Provide the [X, Y] coordinate of the cell's center where the given text is located.  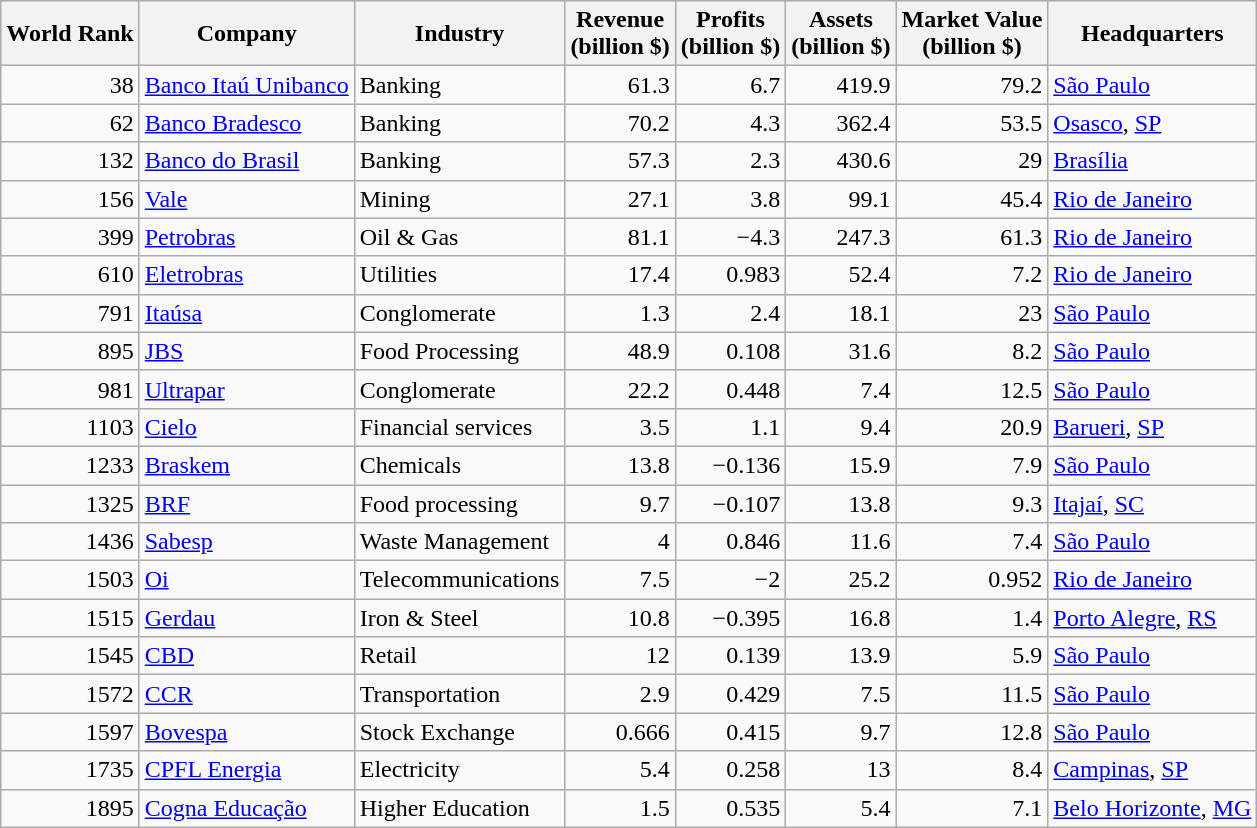
0.952 [972, 580]
Food processing [460, 503]
4 [620, 542]
Profits (billion $) [730, 34]
0.448 [730, 389]
1103 [70, 427]
Itaúsa [246, 313]
430.6 [841, 161]
11.6 [841, 542]
7.2 [972, 275]
Iron & Steel [460, 618]
CPFL Energia [246, 770]
Chemicals [460, 465]
Bovespa [246, 732]
27.1 [620, 199]
Industry [460, 34]
25.2 [841, 580]
Petrobras [246, 237]
−0.136 [730, 465]
15.9 [841, 465]
12.8 [972, 732]
Cogna Educação [246, 808]
0.429 [730, 694]
World Rank [70, 34]
81.1 [620, 237]
16.8 [841, 618]
70.2 [620, 123]
1325 [70, 503]
Telecommunications [460, 580]
−2 [730, 580]
Waste Management [460, 542]
20.9 [972, 427]
Market Value (billion $) [972, 34]
5.9 [972, 656]
45.4 [972, 199]
6.7 [730, 85]
610 [70, 275]
981 [70, 389]
JBS [246, 351]
1735 [70, 770]
Retail [460, 656]
247.3 [841, 237]
12.5 [972, 389]
1.3 [620, 313]
29 [972, 161]
0.108 [730, 351]
399 [70, 237]
1895 [70, 808]
2.3 [730, 161]
10.8 [620, 618]
48.9 [620, 351]
3.8 [730, 199]
Barueri, SP [1152, 427]
62 [70, 123]
Headquarters [1152, 34]
Brasília [1152, 161]
Banco Bradesco [246, 123]
7.1 [972, 808]
Electricity [460, 770]
52.4 [841, 275]
Stock Exchange [460, 732]
Mining [460, 199]
38 [70, 85]
9.3 [972, 503]
11.5 [972, 694]
1597 [70, 732]
1545 [70, 656]
9.4 [841, 427]
0.415 [730, 732]
23 [972, 313]
Banco do Brasil [246, 161]
Company [246, 34]
7.9 [972, 465]
2.9 [620, 694]
Assets (billion $) [841, 34]
791 [70, 313]
0.258 [730, 770]
Braskem [246, 465]
0.846 [730, 542]
419.9 [841, 85]
Transportation [460, 694]
Itajaí, SC [1152, 503]
Food Processing [460, 351]
1.5 [620, 808]
895 [70, 351]
362.4 [841, 123]
Higher Education [460, 808]
Gerdau [246, 618]
1572 [70, 694]
Banco Itaú Unibanco [246, 85]
Porto Alegre, RS [1152, 618]
Campinas, SP [1152, 770]
13 [841, 770]
BRF [246, 503]
Revenue (billion $) [620, 34]
3.5 [620, 427]
0.983 [730, 275]
22.2 [620, 389]
1515 [70, 618]
4.3 [730, 123]
8.4 [972, 770]
0.535 [730, 808]
Financial services [460, 427]
53.5 [972, 123]
Oi [246, 580]
Vale [246, 199]
57.3 [620, 161]
Belo Horizonte, MG [1152, 808]
8.2 [972, 351]
Osasco, SP [1152, 123]
18.1 [841, 313]
1436 [70, 542]
0.139 [730, 656]
13.9 [841, 656]
Cielo [246, 427]
156 [70, 199]
17.4 [620, 275]
−0.107 [730, 503]
12 [620, 656]
31.6 [841, 351]
Utilities [460, 275]
79.2 [972, 85]
Oil & Gas [460, 237]
Ultrapar [246, 389]
1.4 [972, 618]
Sabesp [246, 542]
−0.395 [730, 618]
2.4 [730, 313]
1233 [70, 465]
Eletrobras [246, 275]
132 [70, 161]
1.1 [730, 427]
1503 [70, 580]
CCR [246, 694]
CBD [246, 656]
−4.3 [730, 237]
99.1 [841, 199]
0.666 [620, 732]
